Pinpoint the cell where the given text exists, returning its (x, y) midpoint coordinate. 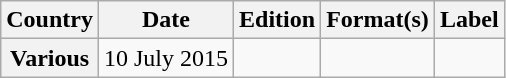
Edition (278, 20)
Country (50, 20)
10 July 2015 (166, 58)
Various (50, 58)
Format(s) (378, 20)
Date (166, 20)
Label (469, 20)
